Pinpoint the cell where the given text exists, returning its (x, y) midpoint coordinate. 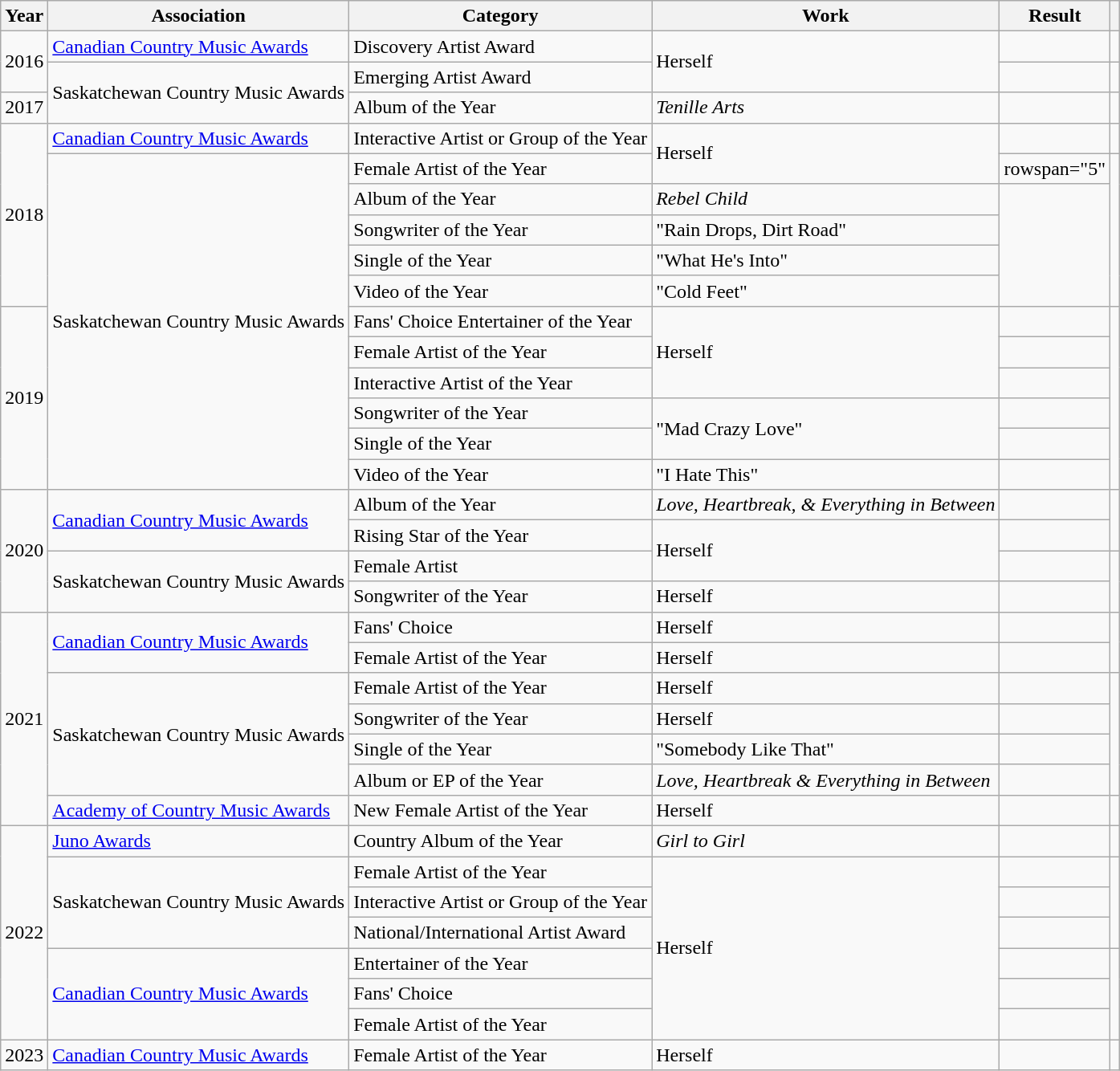
Tenille Arts (825, 108)
National/International Artist Award (501, 933)
Love, Heartbreak, & Everything in Between (825, 505)
"Rain Drops, Dirt Road" (825, 230)
Result (1055, 16)
2016 (24, 62)
2020 (24, 551)
Love, Heartbreak & Everything in Between (825, 780)
Category (501, 16)
2023 (24, 1055)
"I Hate This" (825, 474)
Entertainer of the Year (501, 963)
Academy of Country Music Awards (199, 810)
"Somebody Like That" (825, 749)
rowspan="5" (1055, 169)
Association (199, 16)
Emerging Artist Award (501, 77)
Female Artist (501, 566)
"What He's Into" (825, 260)
2018 (24, 214)
Discovery Artist Award (501, 47)
Girl to Girl (825, 841)
Work (825, 16)
Interactive Artist of the Year (501, 383)
Year (24, 16)
Rising Star of the Year (501, 535)
Album or EP of the Year (501, 780)
Rebel Child (825, 199)
Country Album of the Year (501, 841)
2022 (24, 932)
2017 (24, 108)
"Mad Crazy Love" (825, 429)
"Cold Feet" (825, 291)
2019 (24, 397)
2021 (24, 719)
Fans' Choice Entertainer of the Year (501, 321)
New Female Artist of the Year (501, 810)
Juno Awards (199, 841)
